Return the [X, Y] coordinate for the center point of the cell that contains the specified text.  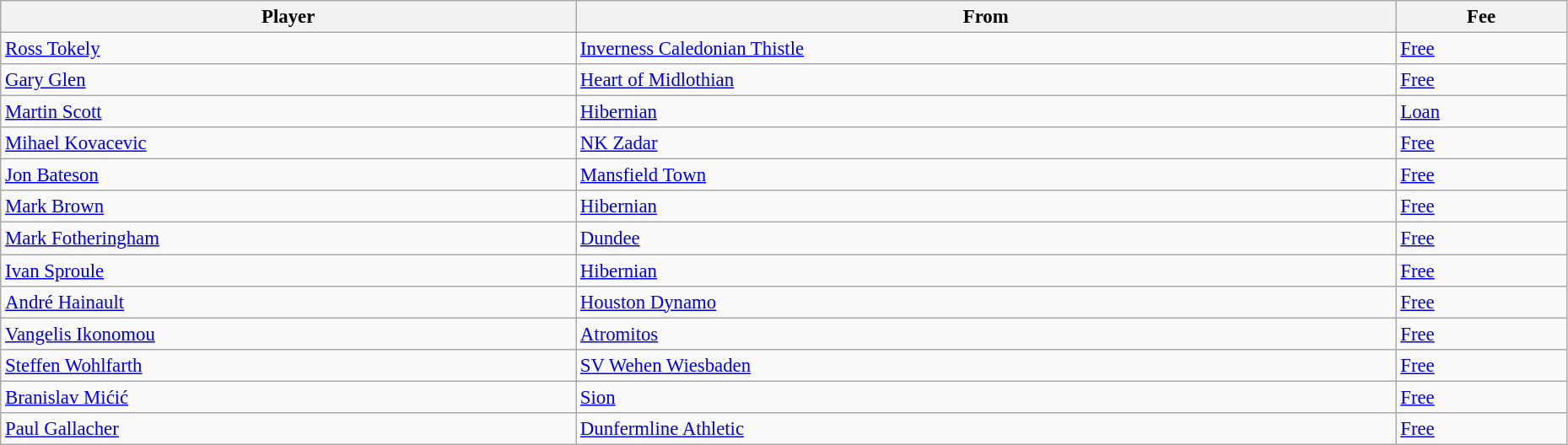
Mansfield Town [986, 175]
Mark Brown [288, 206]
Jon Bateson [288, 175]
Mark Fotheringham [288, 239]
NK Zadar [986, 143]
Martin Scott [288, 112]
Paul Gallacher [288, 429]
SV Wehen Wiesbaden [986, 365]
Inverness Caledonian Thistle [986, 49]
Dunfermline Athletic [986, 429]
Player [288, 17]
André Hainault [288, 302]
Atromitos [986, 334]
Houston Dynamo [986, 302]
Ross Tokely [288, 49]
Sion [986, 397]
Branislav Mićić [288, 397]
Mihael Kovacevic [288, 143]
Dundee [986, 239]
Ivan Sproule [288, 271]
Gary Glen [288, 80]
Steffen Wohlfarth [288, 365]
Heart of Midlothian [986, 80]
From [986, 17]
Fee [1481, 17]
Loan [1481, 112]
Vangelis Ikonomou [288, 334]
